Provide the (x, y) coordinate of the cell's center where the given text is located.  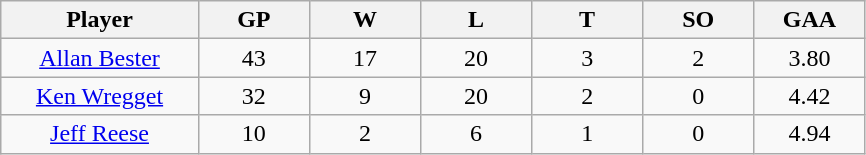
3 (588, 58)
4.42 (810, 96)
4.94 (810, 134)
6 (476, 134)
GAA (810, 20)
SO (698, 20)
32 (254, 96)
3.80 (810, 58)
1 (588, 134)
Jeff Reese (100, 134)
Allan Bester (100, 58)
T (588, 20)
43 (254, 58)
17 (364, 58)
10 (254, 134)
Player (100, 20)
9 (364, 96)
GP (254, 20)
L (476, 20)
Ken Wregget (100, 96)
W (364, 20)
